Extract the (x, y) coordinate from the center of the cell holding the provided text.  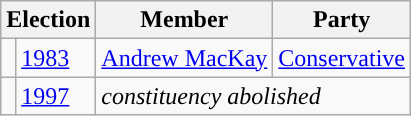
1997 (56, 96)
Member (184, 20)
1983 (56, 58)
Andrew MacKay (184, 58)
constituency abolished (254, 96)
Party (342, 20)
Election (48, 20)
Conservative (342, 58)
